Output the [x, y] coordinate of the center of the cell containing the given text.  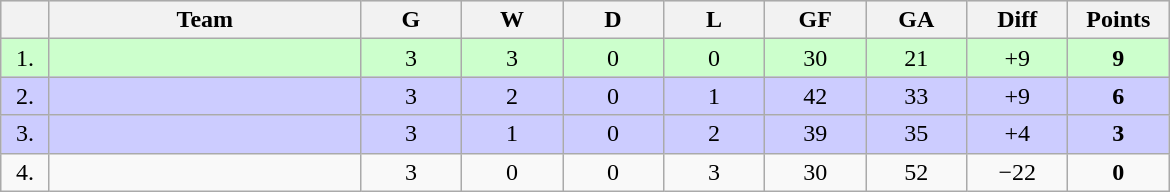
D [612, 20]
52 [916, 172]
33 [916, 96]
2. [26, 96]
3. [26, 134]
39 [816, 134]
Diff [1018, 20]
GF [816, 20]
−22 [1018, 172]
W [512, 20]
GA [916, 20]
42 [816, 96]
Points [1118, 20]
4. [26, 172]
L [714, 20]
G [410, 20]
1. [26, 58]
Team [204, 20]
+4 [1018, 134]
35 [916, 134]
6 [1118, 96]
9 [1118, 58]
21 [916, 58]
